Pinpoint the cell where the given text exists, returning its [x, y] midpoint coordinate. 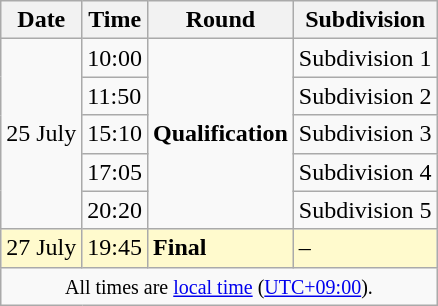
Subdivision 2 [365, 96]
27 July [42, 248]
15:10 [115, 134]
11:50 [115, 96]
20:20 [115, 210]
19:45 [115, 248]
Subdivision 4 [365, 172]
Final [221, 248]
Subdivision [365, 20]
All times are local time (UTC+09:00). [219, 286]
17:05 [115, 172]
Date [42, 20]
10:00 [115, 58]
Subdivision 5 [365, 210]
– [365, 248]
Subdivision 1 [365, 58]
Subdivision 3 [365, 134]
Round [221, 20]
Time [115, 20]
25 July [42, 134]
Qualification [221, 134]
